Search for the cell housing the specified text and yield its [X, Y] center coordinate. 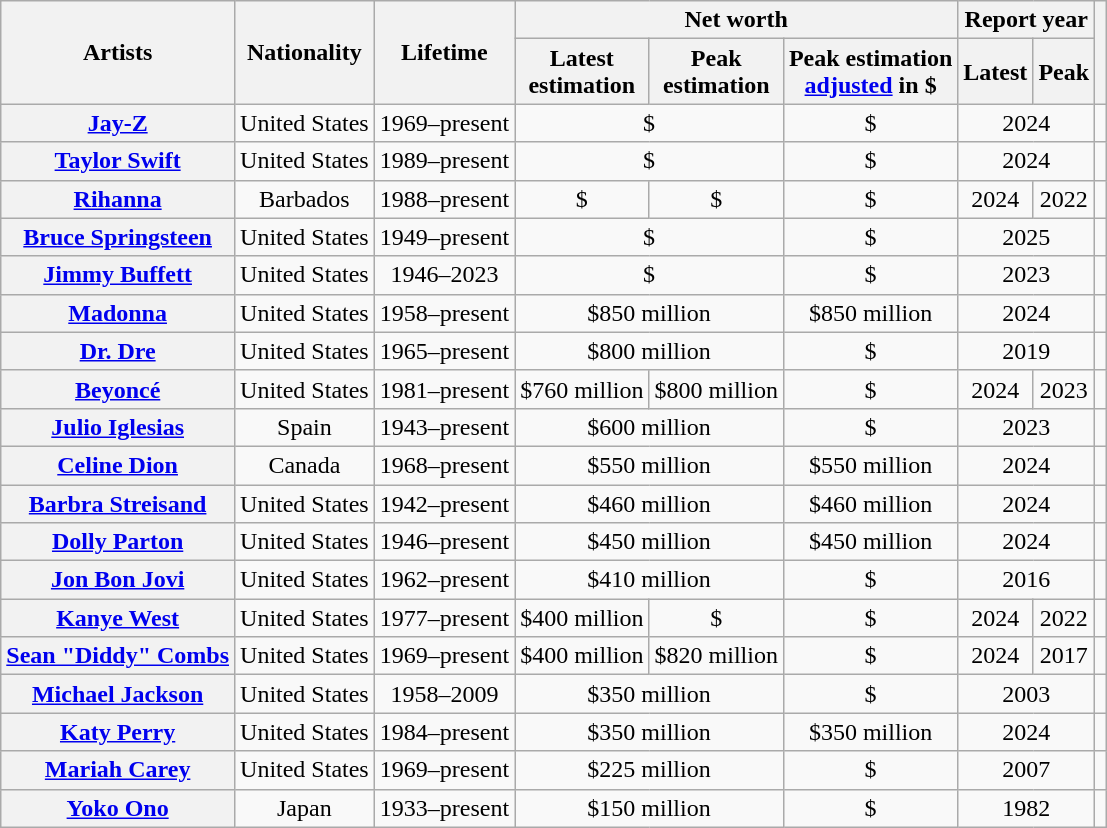
1981–present [444, 389]
Spain [305, 427]
1982 [1026, 808]
Rihanna [118, 199]
Net worth [736, 20]
Dr. Dre [118, 351]
1968–present [444, 465]
2017 [1064, 656]
Taylor Swift [118, 161]
Latest [996, 72]
$225 million [650, 770]
2016 [1026, 580]
$410 million [650, 580]
Celine Dion [118, 465]
1942–present [444, 503]
$600 million [650, 427]
Report year [1026, 20]
2025 [1026, 237]
1946–present [444, 542]
Kanye West [118, 618]
Yoko Ono [118, 808]
Japan [305, 808]
Sean "Diddy" Combs [118, 656]
1946–2023 [444, 275]
1943–present [444, 427]
1958–2009 [444, 694]
Lifetime [444, 52]
1984–present [444, 732]
Bruce Springsteen [118, 237]
Beyoncé [118, 389]
Jon Bon Jovi [118, 580]
2019 [1026, 351]
$760 million [582, 389]
Madonna [118, 313]
Mariah Carey [118, 770]
1977–present [444, 618]
Latestestimation [582, 72]
1962–present [444, 580]
Barbados [305, 199]
Peakestimation [716, 72]
1988–present [444, 199]
1965–present [444, 351]
1958–present [444, 313]
Artists [118, 52]
1933–present [444, 808]
$820 million [716, 656]
2007 [1026, 770]
Michael Jackson [118, 694]
Peak [1064, 72]
Dolly Parton [118, 542]
Katy Perry [118, 732]
1989–present [444, 161]
2003 [1026, 694]
Canada [305, 465]
Jay-Z [118, 123]
Barbra Streisand [118, 503]
Julio Iglesias [118, 427]
Jimmy Buffett [118, 275]
1949–present [444, 237]
Nationality [305, 52]
$150 million [650, 808]
Peak estimationadjusted in $ [870, 72]
